Pinpoint the cell where the given text exists, returning its (x, y) midpoint coordinate. 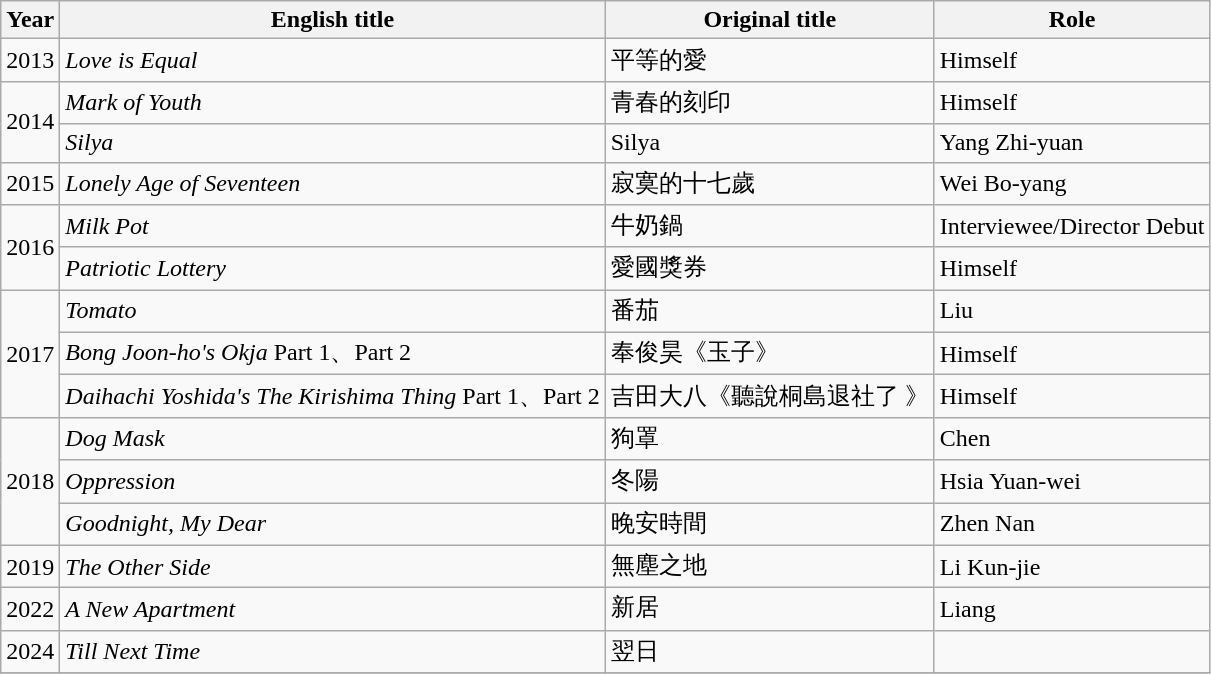
2022 (30, 610)
無塵之地 (770, 566)
A New Apartment (332, 610)
Goodnight, My Dear (332, 524)
寂寞的十七歲 (770, 184)
Liu (1072, 312)
平等的愛 (770, 60)
Lonely Age of Seventeen (332, 184)
Oppression (332, 482)
Till Next Time (332, 652)
青春的刻印 (770, 102)
Chen (1072, 438)
2017 (30, 354)
牛奶鍋 (770, 226)
Milk Pot (332, 226)
Patriotic Lottery (332, 268)
English title (332, 20)
2014 (30, 122)
Liang (1072, 610)
Daihachi Yoshida's The Kirishima Thing Part 1、Part 2 (332, 396)
Interviewee/Director Debut (1072, 226)
Mark of Youth (332, 102)
2013 (30, 60)
Love is Equal (332, 60)
Hsia Yuan-wei (1072, 482)
愛國獎券 (770, 268)
2015 (30, 184)
Year (30, 20)
翌日 (770, 652)
吉田大八《聽說桐島退社了 》 (770, 396)
冬陽 (770, 482)
Role (1072, 20)
狗罩 (770, 438)
2016 (30, 248)
Dog Mask (332, 438)
Original title (770, 20)
Zhen Nan (1072, 524)
晚安時間 (770, 524)
The Other Side (332, 566)
番茄 (770, 312)
Bong Joon-ho's Okja Part 1、Part 2 (332, 354)
Wei Bo-yang (1072, 184)
Li Kun-jie (1072, 566)
2018 (30, 481)
2019 (30, 566)
2024 (30, 652)
新居 (770, 610)
Tomato (332, 312)
奉俊昊《玉子》 (770, 354)
Yang Zhi-yuan (1072, 143)
